Find where the given text appears and provide that cell's center as [x, y] coordinate. 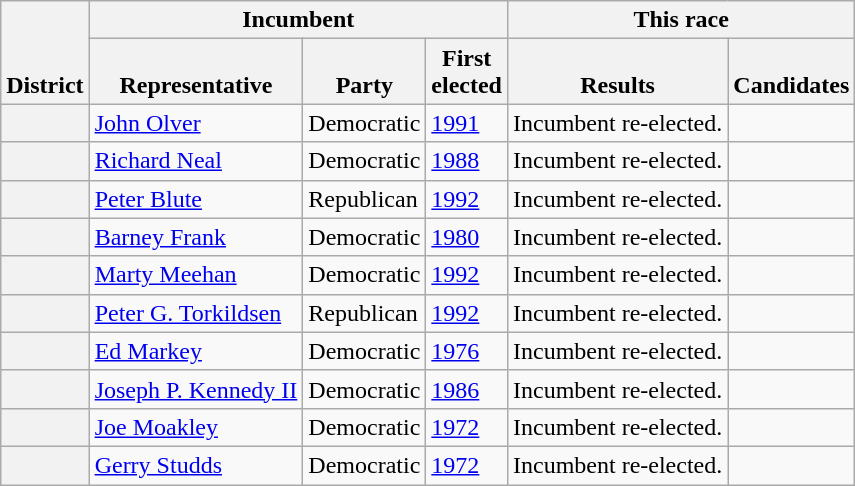
Incumbent [298, 20]
Gerry Studds [196, 465]
This race [680, 20]
1988 [467, 161]
Barney Frank [196, 237]
Representative [196, 72]
Richard Neal [196, 161]
Results [617, 72]
Joe Moakley [196, 427]
Candidates [792, 72]
John Olver [196, 123]
1976 [467, 351]
District [45, 52]
Peter Blute [196, 199]
Firstelected [467, 72]
1986 [467, 389]
Joseph P. Kennedy II [196, 389]
Party [364, 72]
1991 [467, 123]
Ed Markey [196, 351]
1980 [467, 237]
Marty Meehan [196, 275]
Peter G. Torkildsen [196, 313]
